Capture the cell that displays the provided text and extract its [x, y] central coordinate. 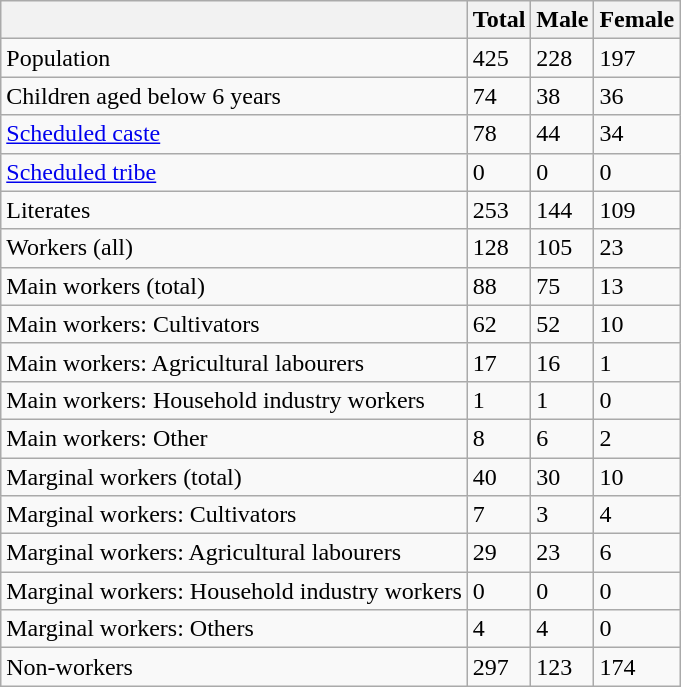
128 [499, 248]
Main workers: Other [234, 438]
Total [499, 20]
Population [234, 58]
Literates [234, 210]
123 [562, 667]
34 [637, 134]
Marginal workers: Agricultural labourers [234, 553]
7 [499, 515]
44 [562, 134]
228 [562, 58]
Female [637, 20]
88 [499, 286]
425 [499, 58]
8 [499, 438]
17 [499, 362]
78 [499, 134]
38 [562, 96]
52 [562, 324]
Marginal workers: Cultivators [234, 515]
105 [562, 248]
Main workers: Cultivators [234, 324]
Main workers: Household industry workers [234, 400]
144 [562, 210]
40 [499, 477]
Scheduled caste [234, 134]
Marginal workers: Household industry workers [234, 591]
16 [562, 362]
Marginal workers: Others [234, 629]
36 [637, 96]
197 [637, 58]
74 [499, 96]
13 [637, 286]
297 [499, 667]
Main workers: Agricultural labourers [234, 362]
109 [637, 210]
Non-workers [234, 667]
Workers (all) [234, 248]
Children aged below 6 years [234, 96]
75 [562, 286]
253 [499, 210]
174 [637, 667]
3 [562, 515]
29 [499, 553]
Scheduled tribe [234, 172]
Marginal workers (total) [234, 477]
30 [562, 477]
Male [562, 20]
62 [499, 324]
2 [637, 438]
Main workers (total) [234, 286]
